Find where the given text appears and provide that cell's center as [X, Y] coordinate. 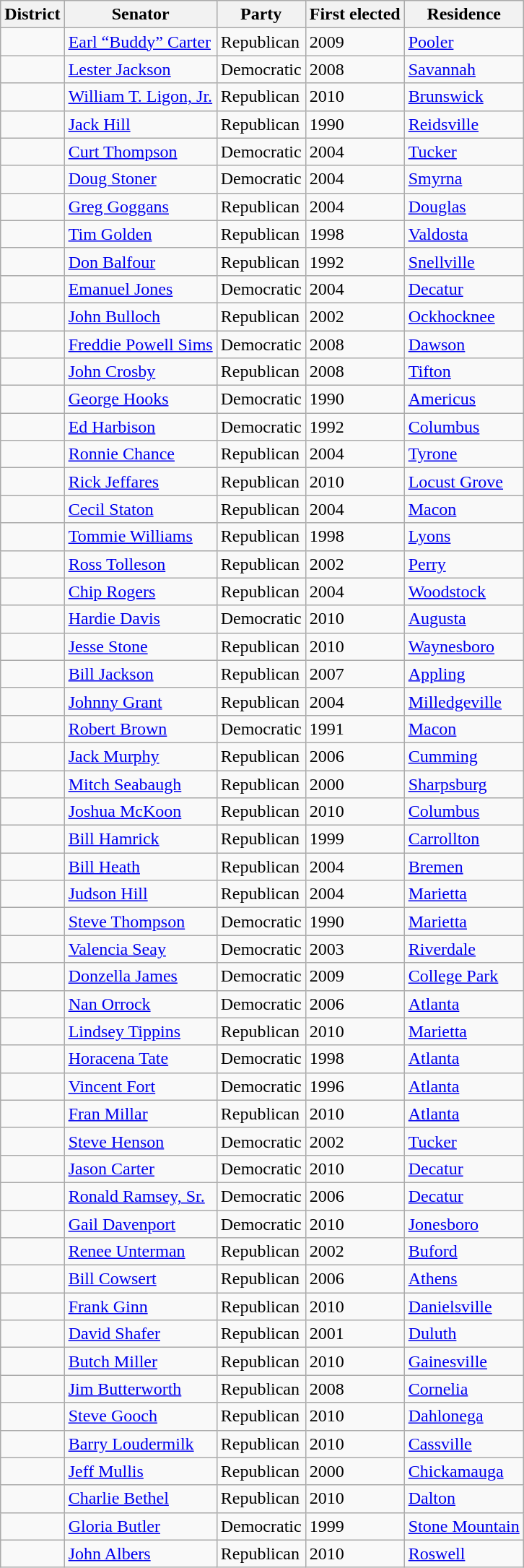
Charlie Bethel [140, 1499]
2007 [355, 674]
Johnny Grant [140, 701]
Bill Heath [140, 867]
John Bulloch [140, 316]
Augusta [463, 619]
Tommie Williams [140, 537]
Smyrna [463, 179]
Ronnie Chance [140, 454]
Snellville [463, 261]
David Shafer [140, 1334]
Appling [463, 674]
Waynesboro [463, 646]
Dahlonega [463, 1416]
Vincent Fort [140, 1086]
Ronald Ramsey, Sr. [140, 1196]
Jack Murphy [140, 756]
Dawson [463, 345]
Don Balfour [140, 261]
Judson Hill [140, 894]
1991 [355, 729]
Doug Stoner [140, 179]
Riverdale [463, 949]
Tim Golden [140, 234]
Danielsville [463, 1307]
1996 [355, 1086]
Curt Thompson [140, 152]
Party [261, 14]
Jim Butterworth [140, 1389]
Renee Unterman [140, 1252]
Robert Brown [140, 729]
Steve Henson [140, 1141]
Buford [463, 1252]
Milledgeville [463, 701]
Steve Gooch [140, 1416]
Nan Orrock [140, 1004]
John Albers [140, 1554]
Greg Goggans [140, 207]
Freddie Powell Sims [140, 345]
Cumming [463, 756]
Carrollton [463, 839]
First elected [355, 14]
Butch Miller [140, 1361]
Hardie Davis [140, 619]
Jason Carter [140, 1169]
Valdosta [463, 234]
Roswell [463, 1554]
Ockhocknee [463, 316]
Brunswick [463, 97]
Perry [463, 564]
Valencia Seay [140, 949]
College Park [463, 976]
District [32, 14]
Jeff Mullis [140, 1471]
Douglas [463, 207]
Lyons [463, 537]
Reidsville [463, 124]
2001 [355, 1334]
Horacena Tate [140, 1059]
Dalton [463, 1499]
Joshua McKoon [140, 812]
Duluth [463, 1334]
Ross Tolleson [140, 564]
Lindsey Tippins [140, 1031]
Frank Ginn [140, 1307]
Jonesboro [463, 1224]
Gail Davenport [140, 1224]
Residence [463, 14]
Ed Harbison [140, 427]
Bill Jackson [140, 674]
2003 [355, 949]
Fran Millar [140, 1114]
Chickamauga [463, 1471]
Emanuel Jones [140, 289]
Athens [463, 1279]
Bremen [463, 867]
Stone Mountain [463, 1526]
George Hooks [140, 399]
Cassville [463, 1444]
Locust Grove [463, 482]
Tifton [463, 372]
Cecil Staton [140, 509]
Pooler [463, 42]
Mitch Seabaugh [140, 784]
Jack Hill [140, 124]
Bill Hamrick [140, 839]
Bill Cowsert [140, 1279]
Tyrone [463, 454]
Steve Thompson [140, 922]
Savannah [463, 69]
Cornelia [463, 1389]
Donzella James [140, 976]
Gloria Butler [140, 1526]
Americus [463, 399]
Gainesville [463, 1361]
Rick Jeffares [140, 482]
Sharpsburg [463, 784]
William T. Ligon, Jr. [140, 97]
Barry Loudermilk [140, 1444]
Woodstock [463, 592]
Jesse Stone [140, 646]
John Crosby [140, 372]
Senator [140, 14]
Earl “Buddy” Carter [140, 42]
Lester Jackson [140, 69]
Chip Rogers [140, 592]
